From the cell containing the given text, extract its center point as (X, Y) coordinate. 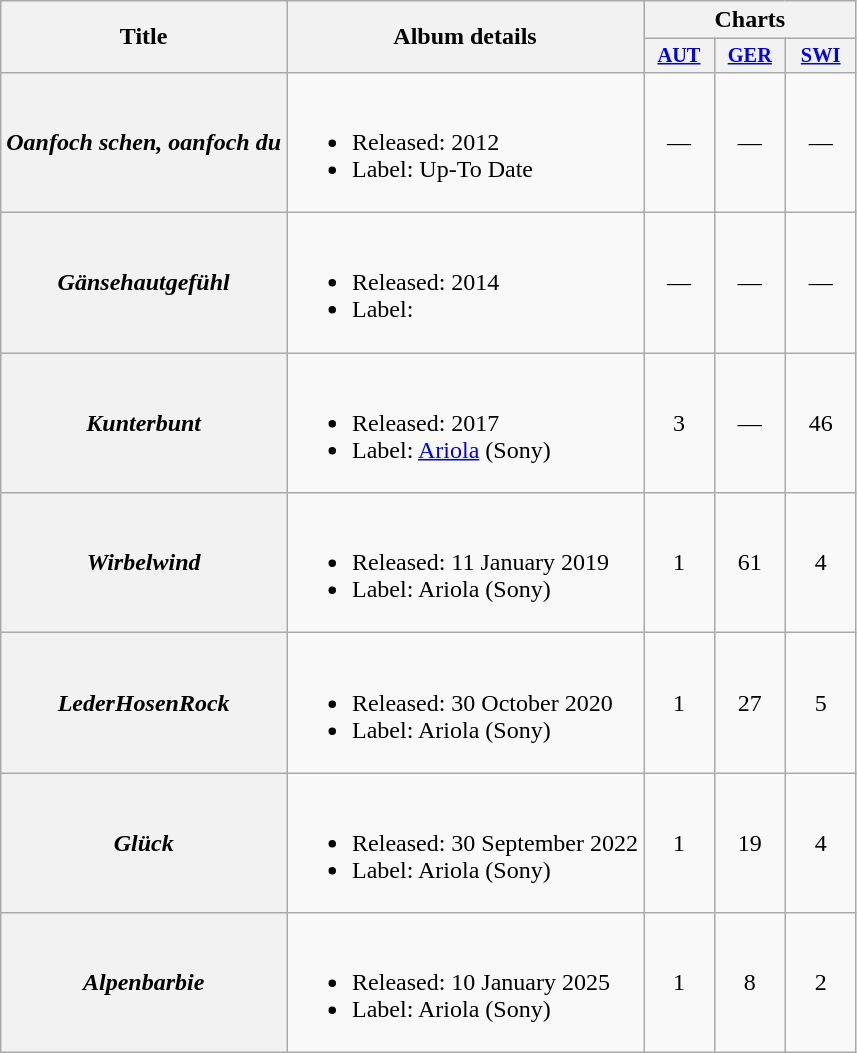
LederHosenRock (144, 703)
Released: 10 January 2025Label: Ariola (Sony) (466, 983)
AUT (680, 56)
Album details (466, 37)
Oanfoch schen, oanfoch du (144, 142)
3 (680, 423)
Kunterbunt (144, 423)
GER (750, 56)
61 (750, 563)
Wirbelwind (144, 563)
27 (750, 703)
46 (820, 423)
Released: 30 September 2022Label: Ariola (Sony) (466, 843)
SWI (820, 56)
Released: 2014Label: (466, 283)
8 (750, 983)
5 (820, 703)
Released: 11 January 2019Label: Ariola (Sony) (466, 563)
Alpenbarbie (144, 983)
Charts (750, 20)
2 (820, 983)
Released: 2012Label: Up-To Date (466, 142)
Title (144, 37)
Released: 30 October 2020Label: Ariola (Sony) (466, 703)
Glück (144, 843)
19 (750, 843)
Gänsehautgefühl (144, 283)
Released: 2017Label: Ariola (Sony) (466, 423)
